Pinpoint the cell where the given text exists, returning its [X, Y] midpoint coordinate. 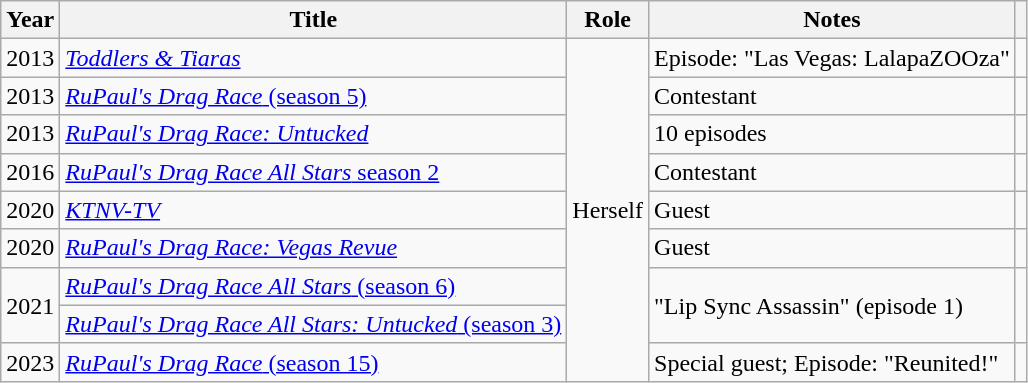
RuPaul's Drag Race All Stars (season 6) [314, 286]
KTNV-TV [314, 210]
RuPaul's Drag Race All Stars: Untucked (season 3) [314, 324]
10 episodes [832, 134]
Title [314, 20]
"Lip Sync Assassin" (episode 1) [832, 305]
Toddlers & Tiaras [314, 58]
RuPaul's Drag Race: Vegas Revue [314, 248]
2016 [30, 172]
2023 [30, 362]
Notes [832, 20]
RuPaul's Drag Race: Untucked [314, 134]
Role [608, 20]
RuPaul's Drag Race All Stars season 2 [314, 172]
Special guest; Episode: "Reunited!" [832, 362]
2021 [30, 305]
Herself [608, 210]
RuPaul's Drag Race (season 5) [314, 96]
Year [30, 20]
RuPaul's Drag Race (season 15) [314, 362]
Episode: "Las Vegas: LalapaZOOza" [832, 58]
